Return [X, Y] of the center of cell containing provided text 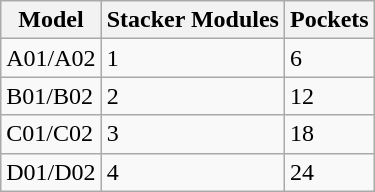
D01/D02 [51, 172]
24 [329, 172]
Pockets [329, 20]
18 [329, 134]
Model [51, 20]
3 [192, 134]
C01/C02 [51, 134]
4 [192, 172]
2 [192, 96]
12 [329, 96]
A01/A02 [51, 58]
6 [329, 58]
1 [192, 58]
Stacker Modules [192, 20]
B01/B02 [51, 96]
